Scan for the cell matching the given text and deliver its [X, Y] coordinate at center. 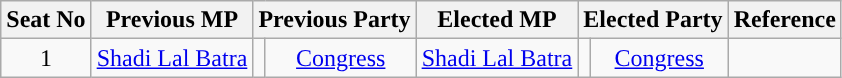
Elected Party [653, 20]
Previous Party [334, 20]
Previous MP [172, 20]
1 [46, 58]
Reference [784, 20]
Elected MP [497, 20]
Seat No [46, 20]
